Provide the (x, y) coordinate of the cell's center where the given text is located.  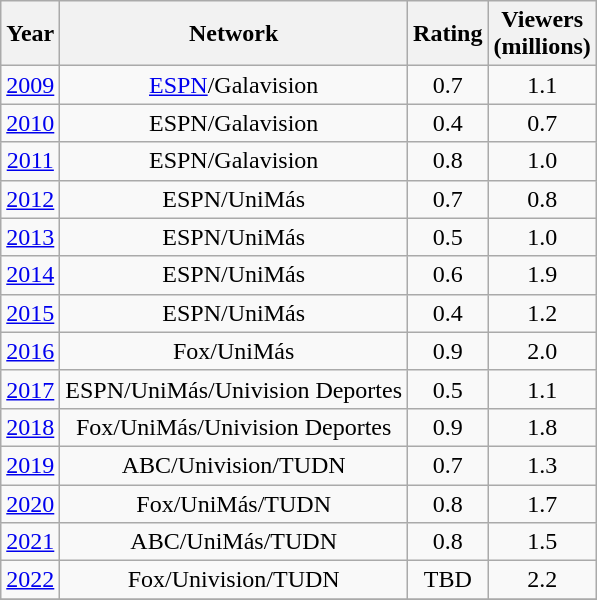
2016 (30, 351)
2018 (30, 427)
TBD (448, 580)
ABC/UniMás/TUDN (234, 542)
2.0 (542, 351)
2.2 (542, 580)
1.5 (542, 542)
Fox/UniMás (234, 351)
2020 (30, 503)
2011 (30, 161)
ABC/Univision/TUDN (234, 465)
Fox/Univision/TUDN (234, 580)
Rating (448, 34)
1.3 (542, 465)
2009 (30, 85)
1.8 (542, 427)
2014 (30, 275)
Year (30, 34)
ESPN/UniMás/Univision Deportes (234, 389)
2022 (30, 580)
Network (234, 34)
Fox/UniMás/Univision Deportes (234, 427)
1.9 (542, 275)
2013 (30, 237)
Viewers (millions) (542, 34)
Fox/UniMás/TUDN (234, 503)
2017 (30, 389)
0.6 (448, 275)
1.2 (542, 313)
2019 (30, 465)
2015 (30, 313)
2021 (30, 542)
1.7 (542, 503)
2012 (30, 199)
2010 (30, 123)
